Scan for the cell matching the given text and deliver its [x, y] coordinate at center. 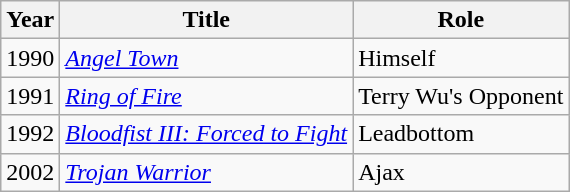
2002 [30, 172]
Bloodfist III: Forced to Fight [206, 134]
1991 [30, 96]
Leadbottom [461, 134]
Role [461, 20]
Trojan Warrior [206, 172]
1990 [30, 58]
Terry Wu's Opponent [461, 96]
Title [206, 20]
Ring of Fire [206, 96]
Himself [461, 58]
1992 [30, 134]
Angel Town [206, 58]
Year [30, 20]
Ajax [461, 172]
